For the text-containing cell, return its midpoint in [X, Y] coordinate format. 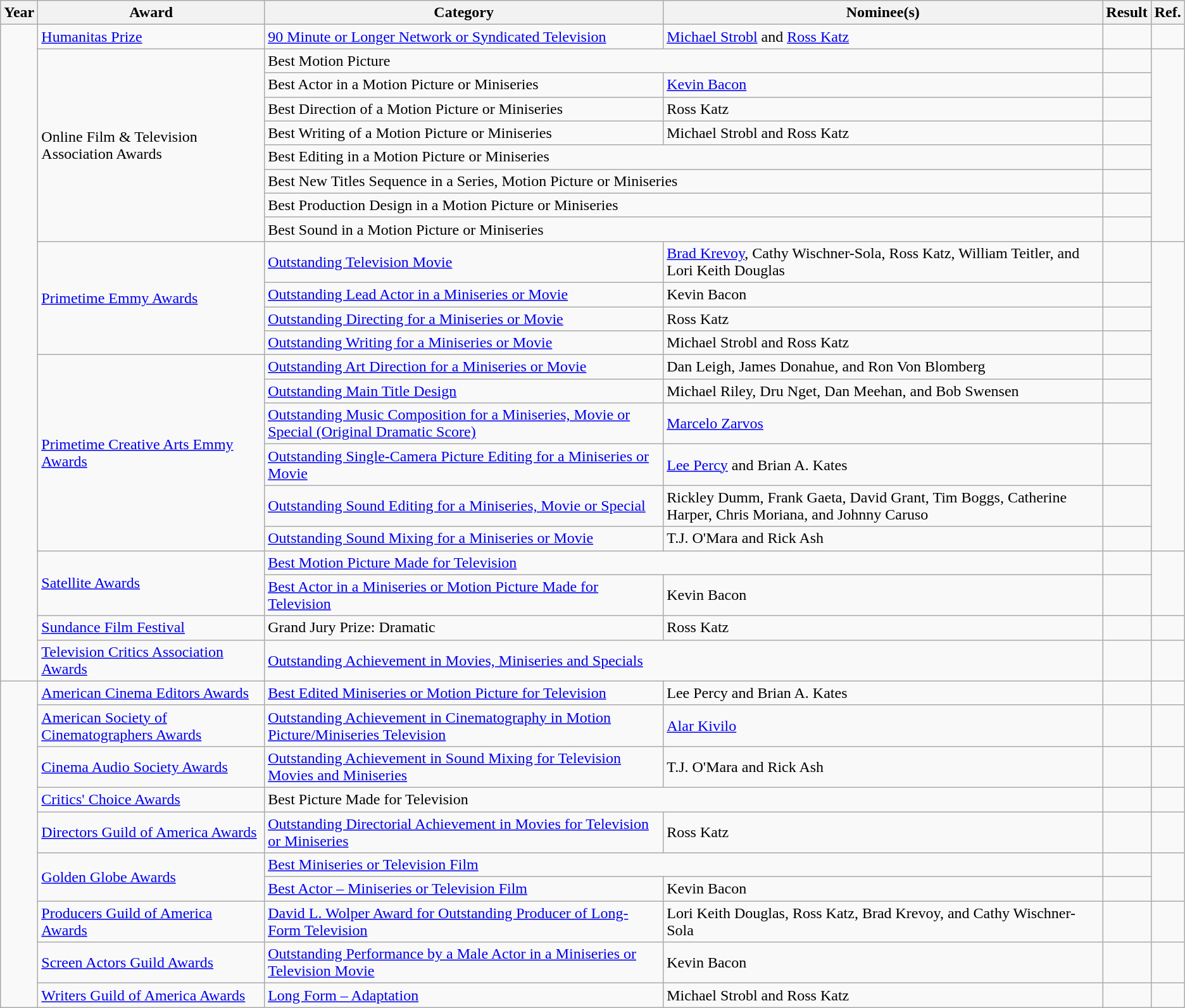
Best Sound in a Motion Picture or Miniseries [684, 229]
Outstanding Art Direction for a Miniseries or Movie [464, 367]
Best Picture Made for Television [684, 799]
Best Miniseries or Television Film [684, 865]
Result [1127, 13]
Satellite Awards [151, 583]
Best New Titles Sequence in a Series, Motion Picture or Miniseries [684, 181]
Long Form – Adaptation [464, 995]
Writers Guild of America Awards [151, 995]
Award [151, 13]
Lori Keith Douglas, Ross Katz, Brad Krevoy, and Cathy Wischner-Sola [883, 921]
Outstanding Directorial Achievement in Movies for Television or Miniseries [464, 831]
Directors Guild of America Awards [151, 831]
Best Writing of a Motion Picture or Miniseries [464, 133]
Outstanding Achievement in Cinematography in Motion Picture/Miniseries Television [464, 725]
American Society of Cinematographers Awards [151, 725]
Outstanding Achievement in Movies, Miniseries and Specials [684, 661]
Dan Leigh, James Donahue, and Ron Von Blomberg [883, 367]
Best Editing in a Motion Picture or Miniseries [684, 157]
Outstanding Directing for a Miniseries or Movie [464, 318]
Best Motion Picture [684, 61]
Best Actor in a Motion Picture or Miniseries [464, 85]
Humanitas Prize [151, 37]
Critics' Choice Awards [151, 799]
Outstanding Performance by a Male Actor in a Miniseries or Television Movie [464, 963]
Screen Actors Guild Awards [151, 963]
Golden Globe Awards [151, 877]
Outstanding Single-Camera Picture Editing for a Miniseries or Movie [464, 464]
Online Film & Television Association Awards [151, 145]
Primetime Emmy Awards [151, 297]
Outstanding Main Title Design [464, 391]
Best Direction of a Motion Picture or Miniseries [464, 109]
Outstanding Writing for a Miniseries or Movie [464, 343]
Outstanding Music Composition for a Miniseries, Movie or Special (Original Dramatic Score) [464, 424]
Primetime Creative Arts Emmy Awards [151, 453]
Best Actor – Miniseries or Television Film [464, 889]
Best Edited Miniseries or Motion Picture for Television [464, 693]
Marcelo Zarvos [883, 424]
Category [464, 13]
Rickley Dumm, Frank Gaeta, David Grant, Tim Boggs, Catherine Harper, Chris Moriana, and Johnny Caruso [883, 506]
David L. Wolper Award for Outstanding Producer of Long-Form Television [464, 921]
Sundance Film Festival [151, 628]
Year [19, 13]
American Cinema Editors Awards [151, 693]
Cinema Audio Society Awards [151, 767]
Outstanding Sound Mixing for a Miniseries or Movie [464, 538]
Outstanding Achievement in Sound Mixing for Television Movies and Miniseries [464, 767]
Michael Riley, Dru Nget, Dan Meehan, and Bob Swensen [883, 391]
Outstanding Sound Editing for a Miniseries, Movie or Special [464, 506]
Best Motion Picture Made for Television [684, 563]
Alar Kivilo [883, 725]
Best Production Design in a Motion Picture or Miniseries [684, 205]
Television Critics Association Awards [151, 661]
Brad Krevoy, Cathy Wischner-Sola, Ross Katz, William Teitler, and Lori Keith Douglas [883, 262]
Best Actor in a Miniseries or Motion Picture Made for Television [464, 595]
90 Minute or Longer Network or Syndicated Television [464, 37]
Producers Guild of America Awards [151, 921]
Outstanding Lead Actor in a Miniseries or Movie [464, 294]
Nominee(s) [883, 13]
Outstanding Television Movie [464, 262]
Ref. [1167, 13]
Grand Jury Prize: Dramatic [464, 628]
